Locate the cell with the specified text and output its [X, Y] center coordinate. 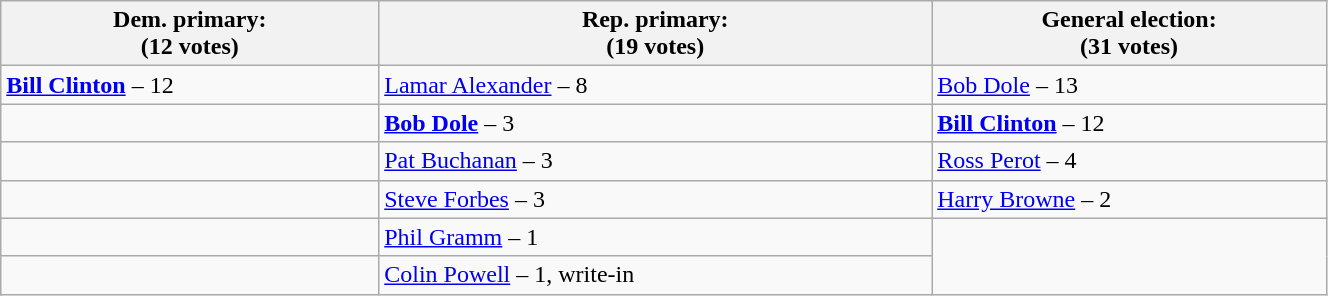
Bob Dole – 3 [656, 123]
Colin Powell – 1, write-in [656, 275]
Bob Dole – 13 [1130, 85]
Phil Gramm – 1 [656, 237]
Steve Forbes – 3 [656, 199]
Pat Buchanan – 3 [656, 161]
Rep. primary:(19 votes) [656, 34]
Ross Perot – 4 [1130, 161]
General election:(31 votes) [1130, 34]
Lamar Alexander – 8 [656, 85]
Dem. primary:(12 votes) [190, 34]
Harry Browne – 2 [1130, 199]
